Identify which cell holds the provided text, then report its [x, y] central coordinate. 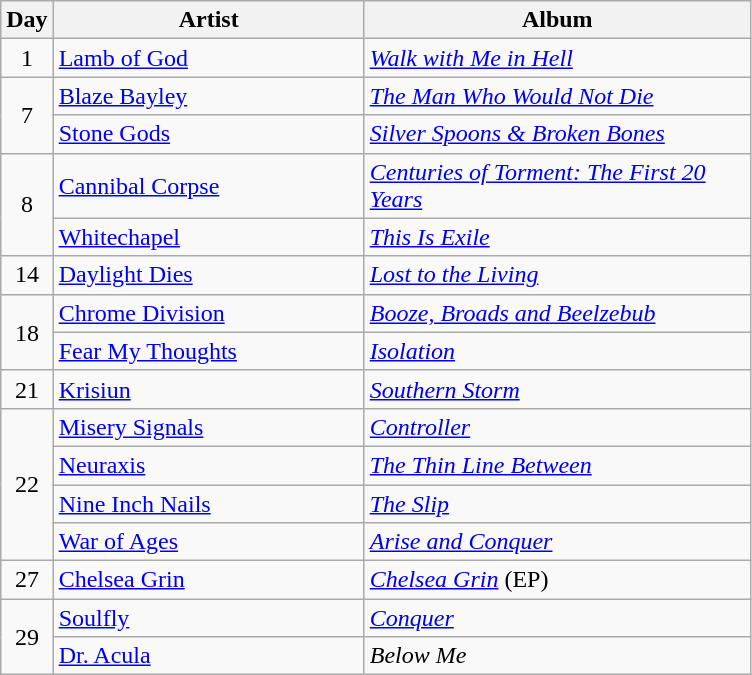
Southern Storm [557, 389]
Stone Gods [208, 134]
22 [27, 484]
The Man Who Would Not Die [557, 96]
The Slip [557, 503]
7 [27, 115]
This Is Exile [557, 237]
Dr. Acula [208, 656]
Daylight Dies [208, 275]
29 [27, 637]
War of Ages [208, 542]
Walk with Me in Hell [557, 58]
Artist [208, 20]
Conquer [557, 618]
Controller [557, 427]
Booze, Broads and Beelzebub [557, 313]
Centuries of Torment: The First 20 Years [557, 186]
Chelsea Grin [208, 580]
Arise and Conquer [557, 542]
Nine Inch Nails [208, 503]
27 [27, 580]
18 [27, 332]
1 [27, 58]
Cannibal Corpse [208, 186]
The Thin Line Between [557, 465]
Album [557, 20]
Misery Signals [208, 427]
Lost to the Living [557, 275]
Isolation [557, 351]
Below Me [557, 656]
Day [27, 20]
Soulfly [208, 618]
14 [27, 275]
Chrome Division [208, 313]
Neuraxis [208, 465]
Lamb of God [208, 58]
Whitechapel [208, 237]
Krisiun [208, 389]
Fear My Thoughts [208, 351]
8 [27, 204]
Blaze Bayley [208, 96]
Chelsea Grin (EP) [557, 580]
Silver Spoons & Broken Bones [557, 134]
21 [27, 389]
